Pinpoint the cell where the given text exists, returning its [X, Y] midpoint coordinate. 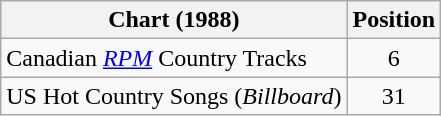
Canadian RPM Country Tracks [174, 58]
US Hot Country Songs (Billboard) [174, 96]
Chart (1988) [174, 20]
Position [394, 20]
31 [394, 96]
6 [394, 58]
